Return the [X, Y] coordinate for the center point of the cell that contains the specified text.  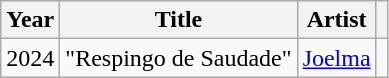
"Respingo de Saudade" [178, 58]
Artist [336, 20]
Year [30, 20]
2024 [30, 58]
Joelma [336, 58]
Title [178, 20]
